Return the (X, Y) coordinate for the center point of the cell that contains the specified text.  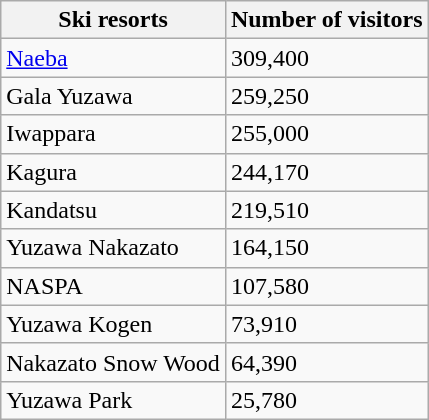
164,150 (326, 248)
Yuzawa Park (114, 400)
219,510 (326, 210)
Kagura (114, 172)
NASPA (114, 286)
Number of visitors (326, 20)
Iwappara (114, 134)
107,580 (326, 286)
Yuzawa Kogen (114, 324)
Naeba (114, 58)
Ski resorts (114, 20)
64,390 (326, 362)
255,000 (326, 134)
Yuzawa Nakazato (114, 248)
309,400 (326, 58)
Kandatsu (114, 210)
73,910 (326, 324)
259,250 (326, 96)
Gala Yuzawa (114, 96)
Nakazato Snow Wood (114, 362)
244,170 (326, 172)
25,780 (326, 400)
